Detect which cell encompasses the target text, then output its [x, y] center coordinate. 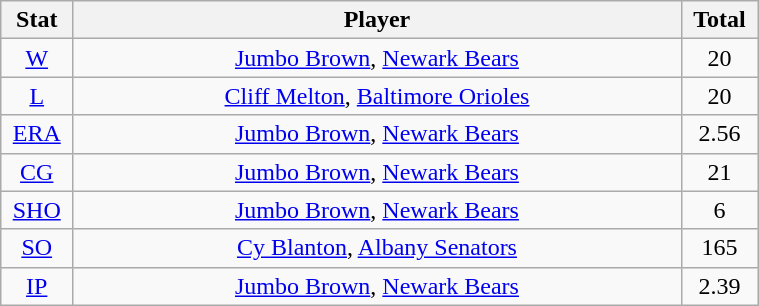
SO [37, 248]
2.56 [719, 134]
W [37, 58]
2.39 [719, 286]
ERA [37, 134]
6 [719, 210]
Player [378, 20]
Total [719, 20]
Cliff Melton, Baltimore Orioles [378, 96]
Cy Blanton, Albany Senators [378, 248]
IP [37, 286]
165 [719, 248]
SHO [37, 210]
Stat [37, 20]
21 [719, 172]
L [37, 96]
CG [37, 172]
